Return [X, Y] of the center of cell containing provided text 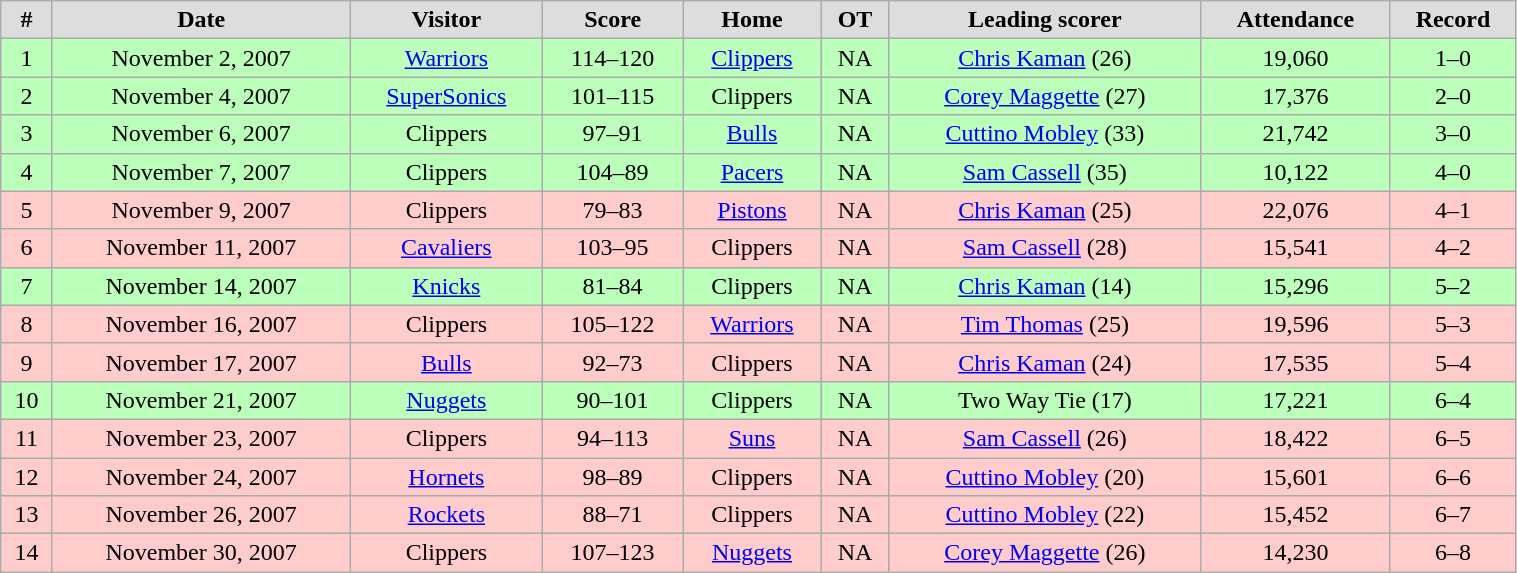
November 9, 2007 [201, 210]
6–8 [1453, 553]
17,535 [1296, 362]
November 6, 2007 [201, 134]
November 30, 2007 [201, 553]
Attendance [1296, 20]
15,452 [1296, 515]
114–120 [613, 58]
10,122 [1296, 172]
Sam Cassell (26) [1045, 438]
92–73 [613, 362]
2 [27, 96]
OT [854, 20]
105–122 [613, 324]
Corey Maggette (27) [1045, 96]
6–4 [1453, 400]
81–84 [613, 286]
11 [27, 438]
November 4, 2007 [201, 96]
6–7 [1453, 515]
5–4 [1453, 362]
SuperSonics [446, 96]
Tim Thomas (25) [1045, 324]
22,076 [1296, 210]
November 2, 2007 [201, 58]
6–6 [1453, 477]
Date [201, 20]
5–3 [1453, 324]
Cuttino Mobley (20) [1045, 477]
2–0 [1453, 96]
101–115 [613, 96]
Sam Cassell (35) [1045, 172]
18,422 [1296, 438]
Chris Kaman (14) [1045, 286]
15,541 [1296, 248]
19,060 [1296, 58]
17,376 [1296, 96]
4–1 [1453, 210]
17,221 [1296, 400]
3 [27, 134]
Corey Maggette (26) [1045, 553]
Chris Kaman (24) [1045, 362]
Knicks [446, 286]
14,230 [1296, 553]
9 [27, 362]
# [27, 20]
15,296 [1296, 286]
13 [27, 515]
21,742 [1296, 134]
Cavaliers [446, 248]
15,601 [1296, 477]
88–71 [613, 515]
Cuttino Mobley (33) [1045, 134]
10 [27, 400]
November 11, 2007 [201, 248]
Two Way Tie (17) [1045, 400]
98–89 [613, 477]
November 24, 2007 [201, 477]
107–123 [613, 553]
November 16, 2007 [201, 324]
Pacers [752, 172]
79–83 [613, 210]
4–0 [1453, 172]
94–113 [613, 438]
Chris Kaman (25) [1045, 210]
November 26, 2007 [201, 515]
Record [1453, 20]
97–91 [613, 134]
6–5 [1453, 438]
Cuttino Mobley (22) [1045, 515]
Leading scorer [1045, 20]
November 23, 2007 [201, 438]
5–2 [1453, 286]
5 [27, 210]
November 14, 2007 [201, 286]
November 21, 2007 [201, 400]
7 [27, 286]
103–95 [613, 248]
1–0 [1453, 58]
Sam Cassell (28) [1045, 248]
19,596 [1296, 324]
November 17, 2007 [201, 362]
8 [27, 324]
Pistons [752, 210]
3–0 [1453, 134]
Hornets [446, 477]
104–89 [613, 172]
Visitor [446, 20]
6 [27, 248]
4 [27, 172]
4–2 [1453, 248]
12 [27, 477]
90–101 [613, 400]
1 [27, 58]
November 7, 2007 [201, 172]
14 [27, 553]
Score [613, 20]
Chris Kaman (26) [1045, 58]
Rockets [446, 515]
Suns [752, 438]
Home [752, 20]
